Detect which cell encompasses the target text, then output its [X, Y] center coordinate. 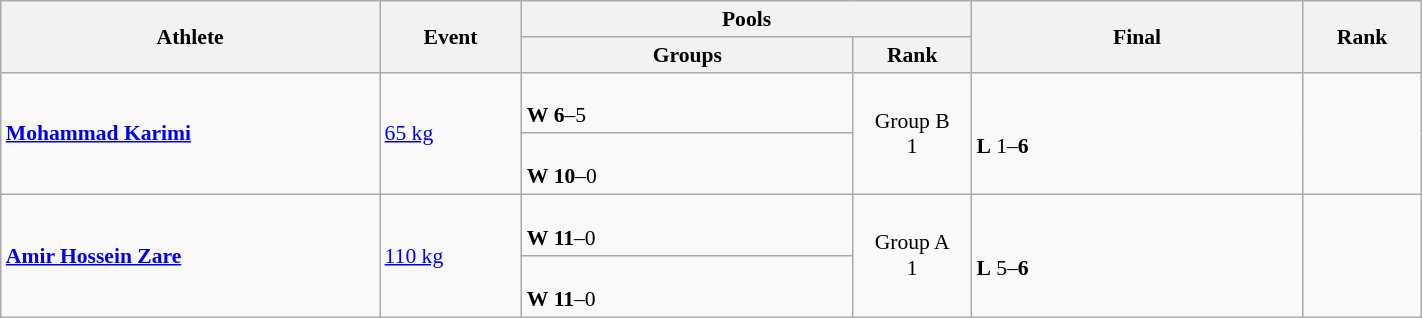
Group B1 [912, 133]
Amir Hossein Zare [190, 256]
W 10–0 [688, 164]
110 kg [451, 256]
L 1–6 [1136, 133]
Group A1 [912, 256]
Final [1136, 36]
W 6–5 [688, 102]
Athlete [190, 36]
Groups [688, 55]
L 5–6 [1136, 256]
65 kg [451, 133]
Mohammad Karimi [190, 133]
Event [451, 36]
Pools [747, 19]
